Pinpoint the cell where the given text exists, returning its (X, Y) midpoint coordinate. 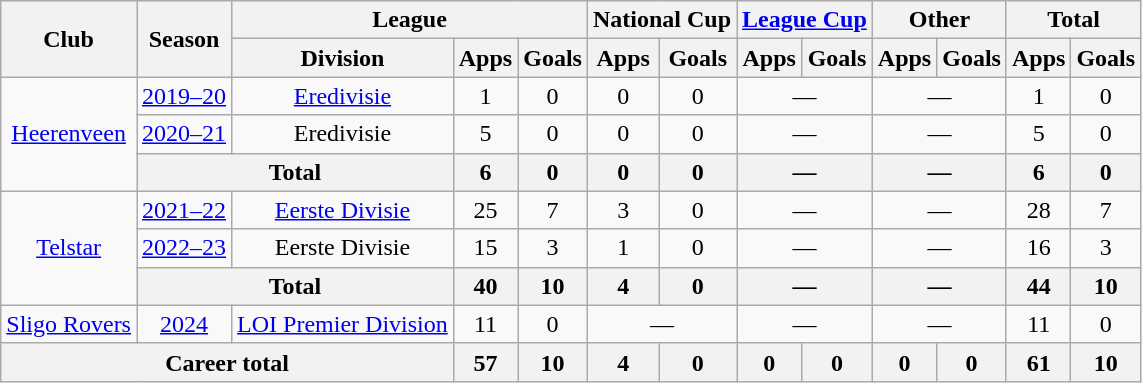
2021–22 (184, 210)
28 (1038, 210)
Other (939, 20)
16 (1038, 248)
40 (485, 286)
League Cup (805, 20)
Heerenveen (69, 134)
National Cup (662, 20)
61 (1038, 362)
Career total (228, 362)
2022–23 (184, 248)
2024 (184, 324)
Sligo Rovers (69, 324)
2020–21 (184, 134)
2019–20 (184, 96)
15 (485, 248)
League (410, 20)
Season (184, 39)
Club (69, 39)
25 (485, 210)
Telstar (69, 248)
44 (1038, 286)
LOI Premier Division (343, 324)
57 (485, 362)
Division (343, 58)
